Return (x, y) of the center of cell containing provided text 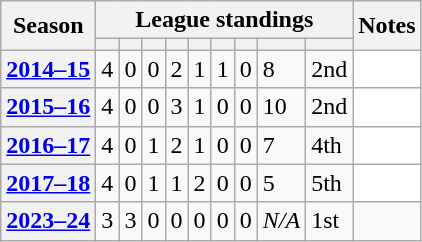
7 (281, 145)
League standings (224, 20)
2014–15 (48, 69)
8 (281, 69)
10 (281, 107)
Season (48, 26)
2023–24 (48, 221)
4th (330, 145)
2017–18 (48, 183)
1st (330, 221)
2015–16 (48, 107)
N/A (281, 221)
5th (330, 183)
2016–17 (48, 145)
Notes (387, 26)
5 (281, 183)
